Return (x, y) of the center of cell containing provided text 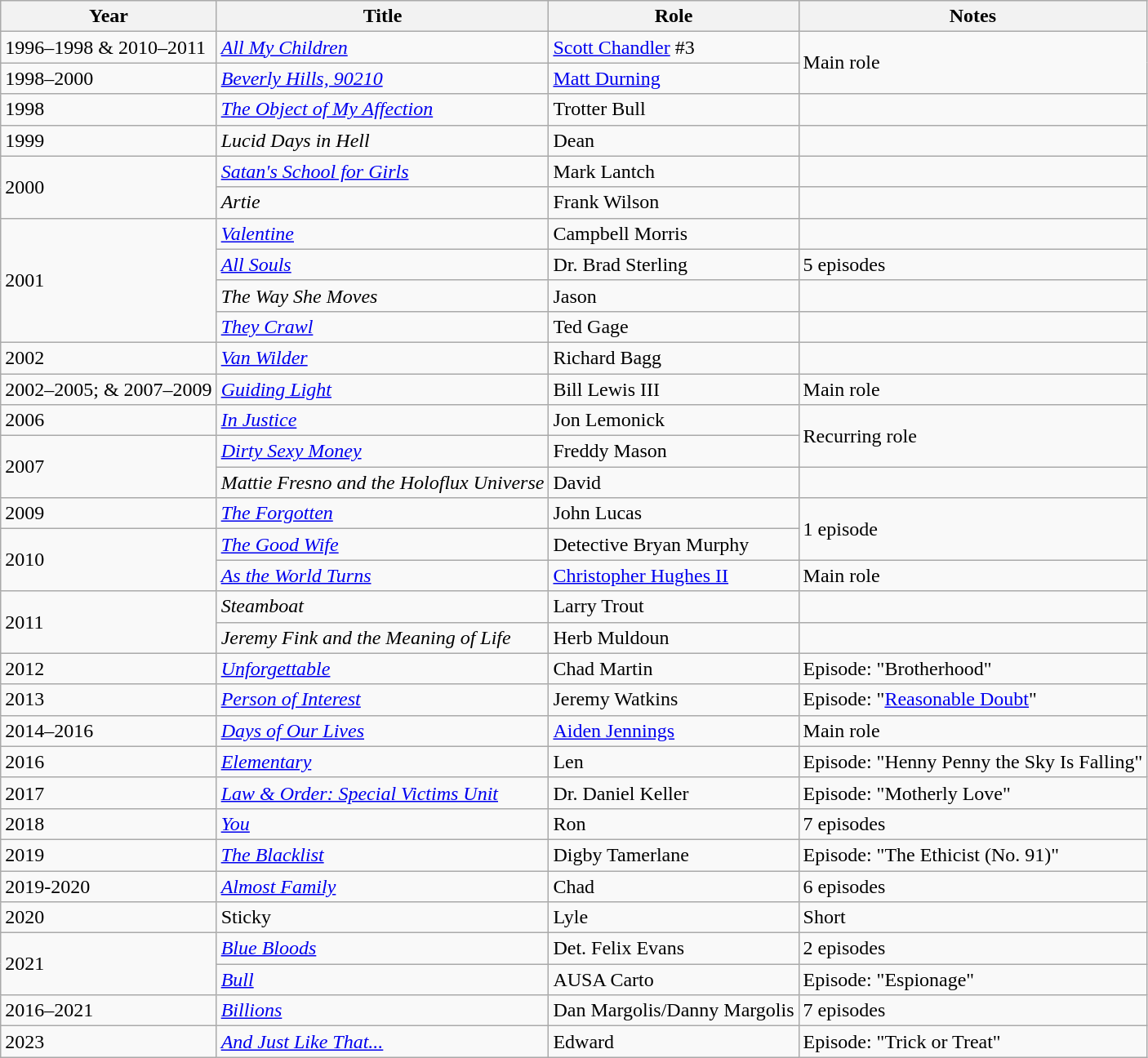
Larry Trout (674, 607)
2002 (109, 358)
Billions (382, 1011)
Matt Durning (674, 78)
AUSA Carto (674, 980)
Episode: "The Ethicist (No. 91)" (973, 855)
2019-2020 (109, 886)
Role (674, 16)
2021 (109, 964)
Law & Order: Special Victims Unit (382, 793)
2019 (109, 855)
Satan's School for Girls (382, 171)
Christopher Hughes II (674, 576)
Mark Lantch (674, 171)
The Forgotten (382, 513)
Chad (674, 886)
2000 (109, 187)
2002–2005; & 2007–2009 (109, 389)
Detective Bryan Murphy (674, 545)
1996–1998 & 2010–2011 (109, 47)
Lyle (674, 918)
And Just Like That... (382, 1042)
Van Wilder (382, 358)
They Crawl (382, 327)
Dr. Daniel Keller (674, 793)
Valentine (382, 233)
2016–2021 (109, 1011)
2001 (109, 280)
As the World Turns (382, 576)
Artie (382, 202)
Mattie Fresno and the Holoflux Universe (382, 482)
1998 (109, 109)
Sticky (382, 918)
2020 (109, 918)
1999 (109, 140)
Notes (973, 16)
2023 (109, 1042)
Ron (674, 824)
2006 (109, 420)
The Way She Moves (382, 296)
2014–2016 (109, 731)
Bill Lewis III (674, 389)
2 episodes (973, 949)
John Lucas (674, 513)
Jeremy Watkins (674, 700)
All My Children (382, 47)
All Souls (382, 264)
Unforgettable (382, 669)
In Justice (382, 420)
2013 (109, 700)
Lucid Days in Hell (382, 140)
2010 (109, 560)
Almost Family (382, 886)
Jason (674, 296)
Title (382, 16)
Dan Margolis/Danny Margolis (674, 1011)
5 episodes (973, 264)
The Blacklist (382, 855)
2018 (109, 824)
Herb Muldoun (674, 638)
Person of Interest (382, 700)
2009 (109, 513)
Digby Tamerlane (674, 855)
Elementary (382, 762)
Scott Chandler #3 (674, 47)
Episode: "Motherly Love" (973, 793)
Len (674, 762)
Beverly Hills, 90210 (382, 78)
2016 (109, 762)
1 episode (973, 529)
Blue Bloods (382, 949)
Richard Bagg (674, 358)
Frank Wilson (674, 202)
2017 (109, 793)
Freddy Mason (674, 451)
Episode: "Henny Penny the Sky Is Falling" (973, 762)
Dirty Sexy Money (382, 451)
Ted Gage (674, 327)
6 episodes (973, 886)
1998–2000 (109, 78)
Short (973, 918)
Trotter Bull (674, 109)
Campbell Morris (674, 233)
2012 (109, 669)
Jeremy Fink and the Meaning of Life (382, 638)
Episode: "Espionage" (973, 980)
You (382, 824)
Aiden Jennings (674, 731)
Year (109, 16)
Guiding Light (382, 389)
The Good Wife (382, 545)
Days of Our Lives (382, 731)
Episode: "Trick or Treat" (973, 1042)
Recurring role (973, 436)
2007 (109, 467)
Chad Martin (674, 669)
Episode: "Brotherhood" (973, 669)
Episode: "Reasonable Doubt" (973, 700)
Bull (382, 980)
Steamboat (382, 607)
David (674, 482)
Det. Felix Evans (674, 949)
Edward (674, 1042)
2011 (109, 622)
The Object of My Affection (382, 109)
Jon Lemonick (674, 420)
Dean (674, 140)
Dr. Brad Sterling (674, 264)
